Extract the [X, Y] coordinate from the center of the cell holding the provided text.  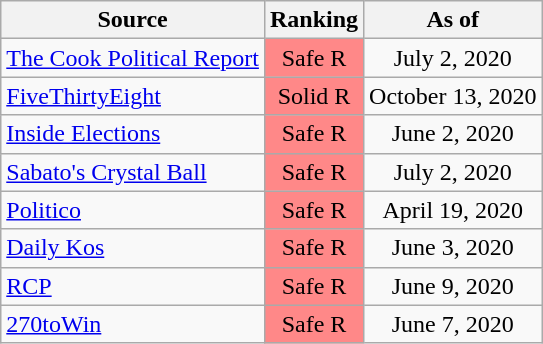
April 19, 2020 [453, 210]
June 2, 2020 [453, 134]
June 3, 2020 [453, 248]
Solid R [314, 96]
June 7, 2020 [453, 324]
October 13, 2020 [453, 96]
Ranking [314, 20]
Inside Elections [133, 134]
Source [133, 20]
270toWin [133, 324]
Daily Kos [133, 248]
Sabato's Crystal Ball [133, 172]
June 9, 2020 [453, 286]
As of [453, 20]
FiveThirtyEight [133, 96]
Politico [133, 210]
The Cook Political Report [133, 58]
RCP [133, 286]
